Extract the (X, Y) coordinate from the center of the cell holding the provided text.  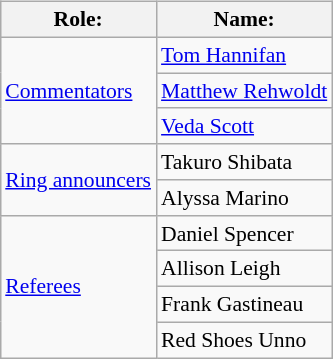
Tom Hannifan (244, 55)
Takuro Shibata (244, 162)
Name: (244, 20)
Red Shoes Unno (244, 340)
Alyssa Marino (244, 198)
Daniel Spencer (244, 233)
Matthew Rehwoldt (244, 91)
Referees (78, 286)
Ring announcers (78, 180)
Veda Scott (244, 126)
Frank Gastineau (244, 305)
Commentators (78, 90)
Allison Leigh (244, 269)
Role: (78, 20)
